Provide the [X, Y] coordinate of the cell's center where the given text is located.  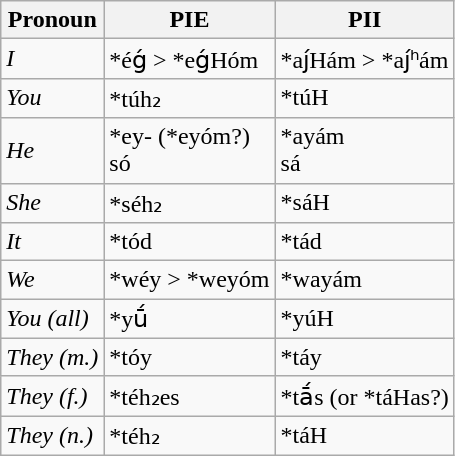
PII [364, 20]
We [52, 280]
*tóy [190, 357]
Pronoun [52, 20]
They (n.) [52, 436]
*wéy > *weyóm [190, 280]
*tód [190, 242]
*tā́s (or *táHas?) [364, 396]
He [52, 150]
She [52, 203]
*túH [364, 98]
*wayám [364, 280]
They (f.) [52, 396]
You (all) [52, 319]
*sáH [364, 203]
*tád [364, 242]
They (m.) [52, 357]
*ey- (*eyóm?)só [190, 150]
*túh₂ [190, 98]
I [52, 59]
*yúH [364, 319]
You [52, 98]
It [52, 242]
*séh₂ [190, 203]
PIE [190, 20]
*yū́ [190, 319]
*táH [364, 436]
*táy [364, 357]
*téh₂ [190, 436]
*ayámsá [364, 150]
*aȷ́Hám > *aȷ́ʰám [364, 59]
*éǵ > *eǵHóm [190, 59]
*téh₂es [190, 396]
